Locate the cell with the specified text and output its [x, y] center coordinate. 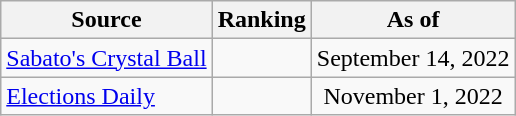
Sabato's Crystal Ball [106, 58]
November 1, 2022 [413, 96]
Elections Daily [106, 96]
Source [106, 20]
September 14, 2022 [413, 58]
As of [413, 20]
Ranking [262, 20]
